Provide the [x, y] coordinate of the cell's center where the given text is located.  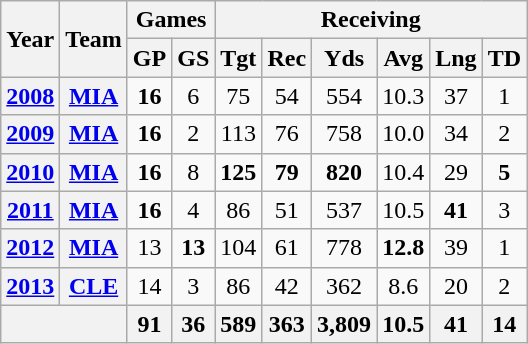
37 [456, 96]
778 [344, 248]
113 [238, 134]
79 [287, 172]
Receiving [371, 20]
GP [149, 58]
TD [504, 58]
5 [504, 172]
75 [238, 96]
91 [149, 324]
125 [238, 172]
2009 [30, 134]
104 [238, 248]
Team [94, 39]
537 [344, 210]
4 [194, 210]
Rec [287, 58]
554 [344, 96]
36 [194, 324]
2011 [30, 210]
758 [344, 134]
Lng [456, 58]
589 [238, 324]
42 [287, 286]
51 [287, 210]
76 [287, 134]
6 [194, 96]
820 [344, 172]
34 [456, 134]
Avg [404, 58]
Yds [344, 58]
8.6 [404, 286]
10.4 [404, 172]
10.3 [404, 96]
362 [344, 286]
20 [456, 286]
Tgt [238, 58]
GS [194, 58]
363 [287, 324]
Games [170, 20]
2013 [30, 286]
8 [194, 172]
54 [287, 96]
2012 [30, 248]
Year [30, 39]
61 [287, 248]
3,809 [344, 324]
10.0 [404, 134]
12.8 [404, 248]
CLE [94, 286]
2010 [30, 172]
2008 [30, 96]
29 [456, 172]
39 [456, 248]
